For the text-containing cell, return its midpoint in (X, Y) coordinate format. 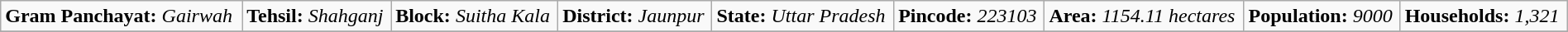
Block: Suitha Kala (475, 16)
Population: 9000 (1322, 16)
Area: 1154.11 hectares (1145, 16)
Households: 1,321 (1484, 16)
Tehsil: Shahganj (317, 16)
Pincode: 223103 (969, 16)
State: Uttar Pradesh (803, 16)
District: Jaunpur (635, 16)
Gram Panchayat: Gairwah (122, 16)
